Extract the (X, Y) coordinate from the center of the cell holding the provided text.  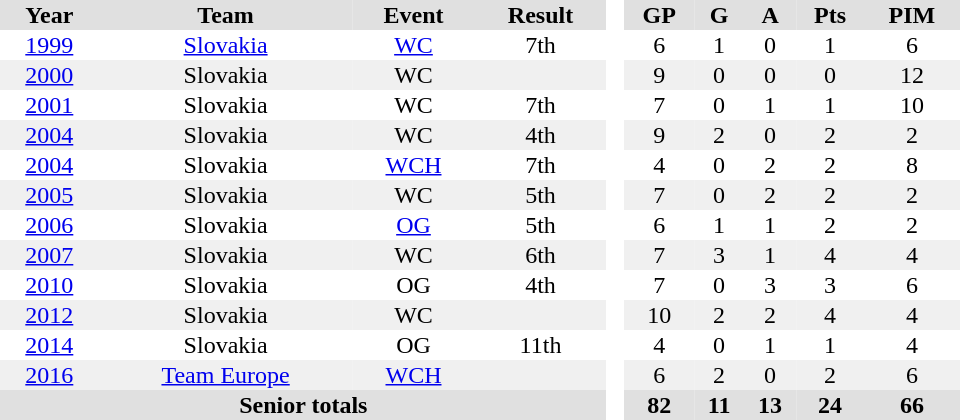
2006 (50, 225)
G (719, 15)
Result (540, 15)
Event (414, 15)
Senior totals (304, 405)
2005 (50, 195)
13 (770, 405)
8 (912, 165)
1999 (50, 45)
2000 (50, 75)
Year (50, 15)
6th (540, 255)
82 (659, 405)
2010 (50, 285)
66 (912, 405)
2001 (50, 105)
2007 (50, 255)
Pts (830, 15)
A (770, 15)
2014 (50, 345)
24 (830, 405)
11 (719, 405)
2012 (50, 315)
11th (540, 345)
12 (912, 75)
2016 (50, 375)
Team Europe (226, 375)
GP (659, 15)
Team (226, 15)
PIM (912, 15)
